Return the [X, Y] coordinate for the center point of the cell that contains the specified text.  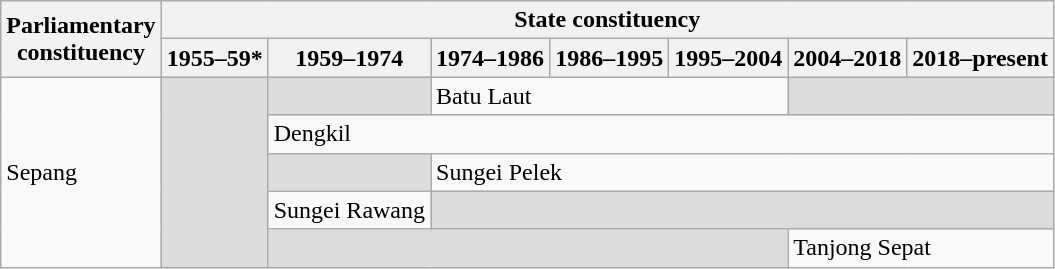
Dengkil [660, 134]
1995–2004 [728, 58]
1986–1995 [610, 58]
Parliamentaryconstituency [81, 39]
Tanjong Sepat [921, 248]
1959–1974 [349, 58]
Batu Laut [610, 96]
State constituency [607, 20]
2004–2018 [848, 58]
1974–1986 [490, 58]
Sepang [81, 172]
2018–present [980, 58]
Sungei Rawang [349, 210]
1955–59* [214, 58]
Sungei Pelek [742, 172]
